From the cell containing the given text, extract its center point as (x, y) coordinate. 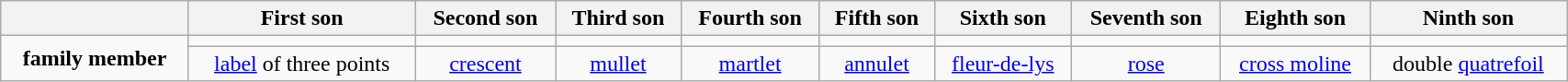
martlet (750, 64)
Sixth son (1003, 18)
First son (301, 18)
crescent (485, 64)
mullet (618, 64)
family member (96, 59)
Third son (618, 18)
annulet (876, 64)
double quatrefoil (1468, 64)
Ninth son (1468, 18)
fleur-de-lys (1003, 64)
rose (1146, 64)
Fifth son (876, 18)
Second son (485, 18)
Seventh son (1146, 18)
cross moline (1295, 64)
Fourth son (750, 18)
Eighth son (1295, 18)
label of three points (301, 64)
